Find where the given text appears and provide that cell's center as [X, Y] coordinate. 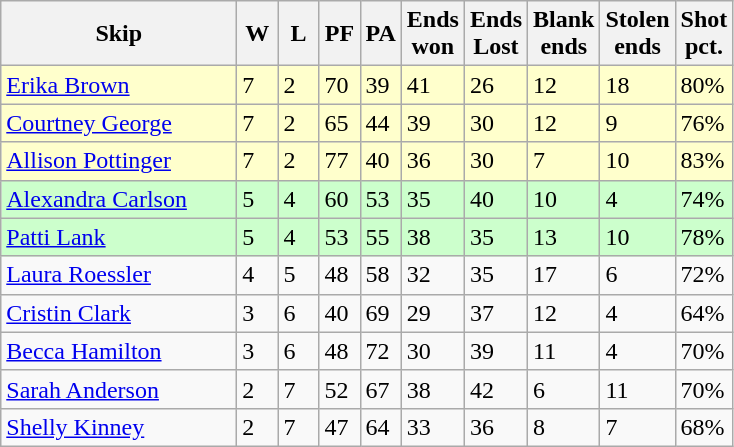
80% [704, 85]
77 [340, 161]
78% [704, 237]
Ends Lost [496, 34]
26 [496, 85]
33 [432, 427]
9 [638, 123]
47 [340, 427]
65 [340, 123]
8 [564, 427]
13 [564, 237]
55 [380, 237]
Cristin Clark [119, 313]
42 [496, 389]
W [258, 34]
Shot pct. [704, 34]
41 [432, 85]
76% [704, 123]
Skip [119, 34]
Patti Lank [119, 237]
83% [704, 161]
67 [380, 389]
17 [564, 275]
Alexandra Carlson [119, 199]
Ends won [432, 34]
Sarah Anderson [119, 389]
64 [380, 427]
Allison Pottinger [119, 161]
72% [704, 275]
72 [380, 351]
Stolen ends [638, 34]
44 [380, 123]
Laura Roessler [119, 275]
52 [340, 389]
L [298, 34]
68% [704, 427]
37 [496, 313]
Courtney George [119, 123]
Becca Hamilton [119, 351]
18 [638, 85]
32 [432, 275]
60 [340, 199]
74% [704, 199]
64% [704, 313]
70 [340, 85]
58 [380, 275]
29 [432, 313]
69 [380, 313]
Erika Brown [119, 85]
Shelly Kinney [119, 427]
Blank ends [564, 34]
PF [340, 34]
PA [380, 34]
